Identify which cell holds the provided text, then report its [X, Y] central coordinate. 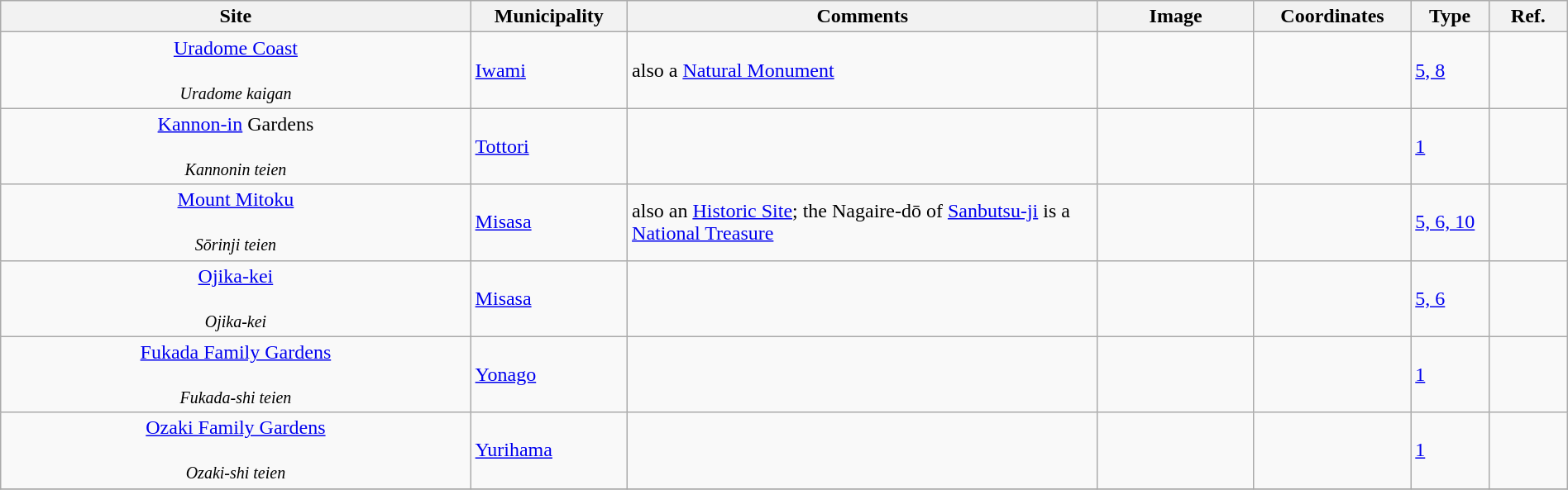
Uradome CoastUradome kaigan [236, 70]
Site [236, 17]
Ozaki Family GardensOzaki-shi teien [236, 450]
Tottori [549, 146]
Yonago [549, 374]
Municipality [549, 17]
Fukada Family GardensFukada-shi teien [236, 374]
Type [1451, 17]
Ojika-keiOjika-kei [236, 298]
Comments [863, 17]
Yurihama [549, 450]
Ref. [1528, 17]
5, 6 [1451, 298]
5, 8 [1451, 70]
Coordinates [1331, 17]
Image [1176, 17]
5, 6, 10 [1451, 222]
Kannon-in GardensKannonin teien [236, 146]
Mount MitokuSōrinji teien [236, 222]
Iwami [549, 70]
also a Natural Monument [863, 70]
also an Historic Site; the Nagaire-dō of Sanbutsu-ji is a National Treasure [863, 222]
